Detect which cell encompasses the target text, then output its [X, Y] center coordinate. 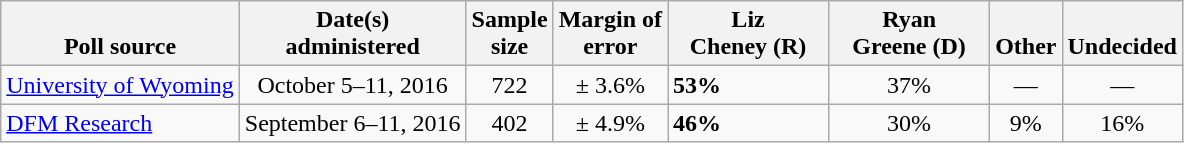
DFM Research [120, 123]
Poll source [120, 34]
402 [510, 123]
9% [1026, 123]
University of Wyoming [120, 85]
LizCheney (R) [748, 34]
46% [748, 123]
53% [748, 85]
September 6–11, 2016 [352, 123]
37% [910, 85]
16% [1122, 123]
30% [910, 123]
Samplesize [510, 34]
October 5–11, 2016 [352, 85]
± 3.6% [610, 85]
RyanGreene (D) [910, 34]
Undecided [1122, 34]
Date(s)administered [352, 34]
± 4.9% [610, 123]
722 [510, 85]
Margin oferror [610, 34]
Other [1026, 34]
